Identify which cell holds the provided text, then report its [X, Y] central coordinate. 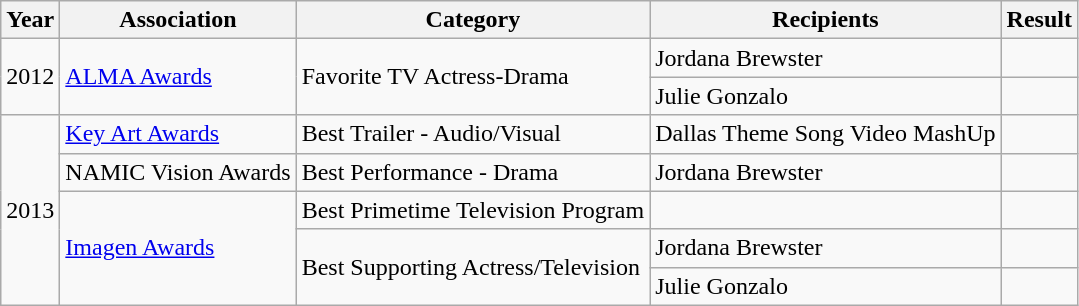
Best Primetime Television Program [473, 210]
2012 [30, 77]
Category [473, 20]
Favorite TV Actress-Drama [473, 77]
2013 [30, 210]
Dallas Theme Song Video MashUp [826, 134]
Result [1039, 20]
Year [30, 20]
NAMIC Vision Awards [178, 172]
Imagen Awards [178, 248]
Best Performance - Drama [473, 172]
Best Supporting Actress/Television [473, 267]
Association [178, 20]
Recipients [826, 20]
ALMA Awards [178, 77]
Best Trailer - Audio/Visual [473, 134]
Key Art Awards [178, 134]
